Scan for the cell matching the given text and deliver its (x, y) coordinate at center. 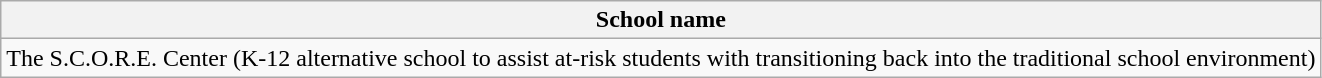
School name (661, 20)
The S.C.O.R.E. Center (K-12 alternative school to assist at-risk students with transitioning back into the traditional school environment) (661, 58)
